Pinpoint the cell where the given text exists, returning its (x, y) midpoint coordinate. 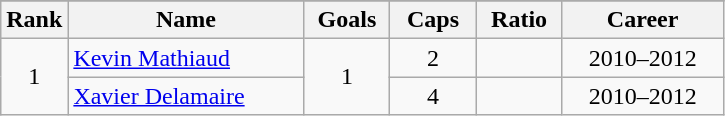
Career (642, 20)
Ratio (519, 20)
Kevin Mathiaud (186, 58)
4 (433, 96)
Rank (34, 20)
Caps (433, 20)
Goals (347, 20)
Name (186, 20)
2 (433, 58)
Xavier Delamaire (186, 96)
